Output the [X, Y] coordinate of the center of the cell containing the given text.  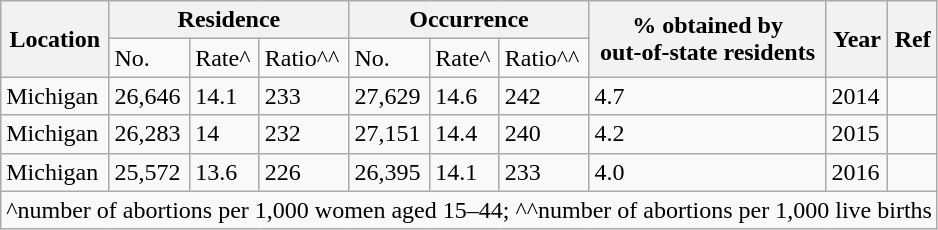
14.4 [465, 134]
4.7 [708, 96]
14 [225, 134]
Location [55, 39]
25,572 [150, 172]
2014 [857, 96]
Year [857, 39]
% obtained byout-of-state residents [708, 39]
2015 [857, 134]
Occurrence [469, 20]
240 [544, 134]
13.6 [225, 172]
Ref [912, 39]
232 [304, 134]
Residence [229, 20]
242 [544, 96]
26,395 [390, 172]
^number of abortions per 1,000 women aged 15–44; ^^number of abortions per 1,000 live births [470, 210]
14.6 [465, 96]
27,151 [390, 134]
26,646 [150, 96]
4.2 [708, 134]
2016 [857, 172]
27,629 [390, 96]
4.0 [708, 172]
26,283 [150, 134]
226 [304, 172]
